Search for the cell housing the specified text and yield its (X, Y) center coordinate. 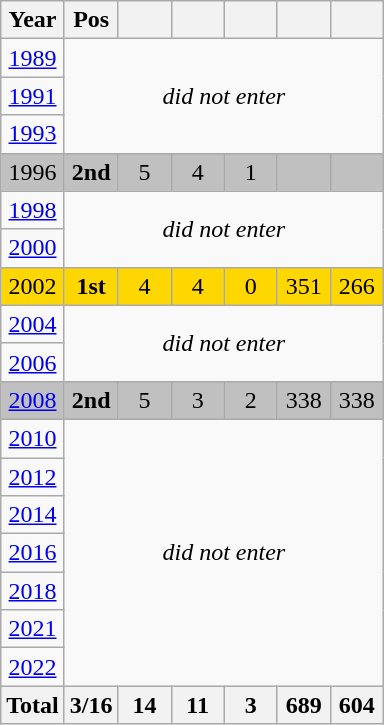
1996 (33, 172)
604 (356, 705)
2006 (33, 362)
Total (33, 705)
689 (304, 705)
351 (304, 286)
14 (144, 705)
Pos (91, 20)
2012 (33, 477)
2 (250, 400)
2021 (33, 629)
2022 (33, 667)
2010 (33, 438)
2000 (33, 248)
2014 (33, 515)
Year (33, 20)
1st (91, 286)
2018 (33, 591)
3/16 (91, 705)
1998 (33, 210)
2008 (33, 400)
1989 (33, 58)
0 (250, 286)
1991 (33, 96)
2004 (33, 324)
2002 (33, 286)
1993 (33, 134)
2016 (33, 553)
1 (250, 172)
266 (356, 286)
11 (198, 705)
